Locate the cell with the specified text and output its (x, y) center coordinate. 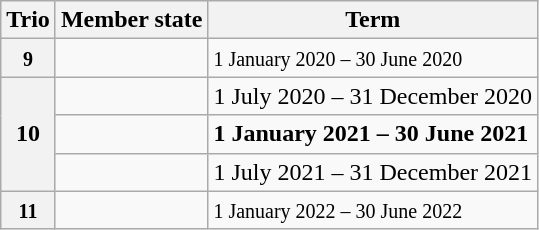
11 (28, 210)
1 July 2020 – 31 December 2020 (373, 96)
10 (28, 134)
1 January 2020 – 30 June 2020 (373, 58)
Member state (132, 20)
1 January 2021 – 30 June 2021 (373, 134)
9 (28, 58)
Term (373, 20)
Trio (28, 20)
1 July 2021 – 31 December 2021 (373, 172)
1 January 2022 – 30 June 2022 (373, 210)
